From the cell containing the given text, extract its center point as [x, y] coordinate. 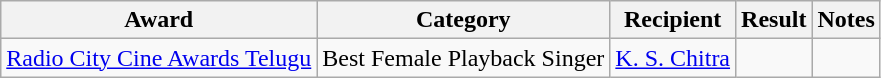
Best Female Playback Singer [464, 58]
Notes [846, 20]
Category [464, 20]
Result [774, 20]
Award [159, 20]
Radio City Cine Awards Telugu [159, 58]
K. S. Chitra [673, 58]
Recipient [673, 20]
